Locate the cell with the specified text and output its [X, Y] center coordinate. 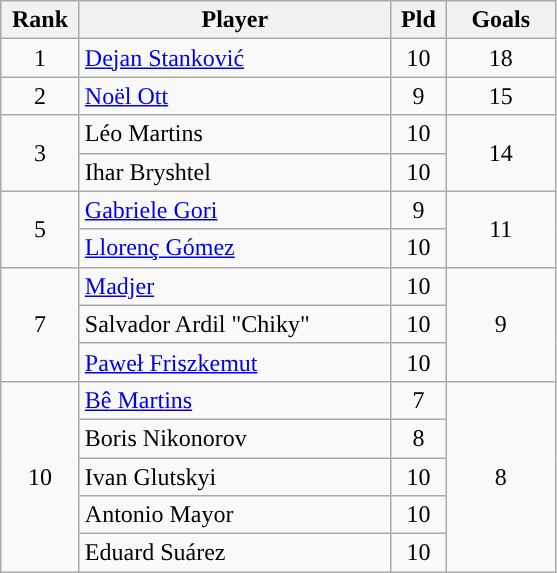
Gabriele Gori [234, 210]
Boris Nikonorov [234, 438]
11 [500, 229]
Madjer [234, 286]
Goals [500, 20]
Pld [418, 20]
18 [500, 58]
Eduard Suárez [234, 553]
Salvador Ardil "Chiky" [234, 324]
Antonio Mayor [234, 515]
Paweł Friszkemut [234, 362]
Ihar Bryshtel [234, 172]
Ivan Glutskyi [234, 477]
2 [40, 96]
3 [40, 153]
Noël Ott [234, 96]
Bê Martins [234, 400]
Dejan Stanković [234, 58]
14 [500, 153]
Léo Martins [234, 134]
5 [40, 229]
1 [40, 58]
Player [234, 20]
Rank [40, 20]
15 [500, 96]
Llorenç Gómez [234, 248]
